Scan for the cell matching the given text and deliver its [X, Y] coordinate at center. 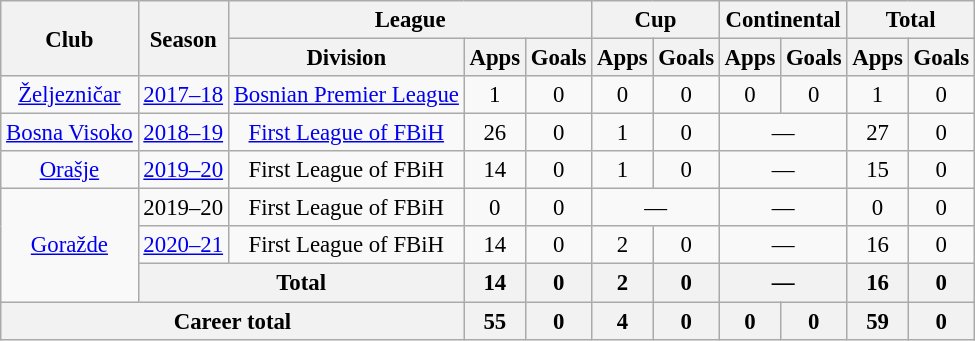
Željezničar [70, 95]
Division [346, 58]
Club [70, 38]
Bosna Visoko [70, 133]
League [410, 20]
Continental [783, 20]
Career total [232, 321]
Season [183, 38]
4 [622, 321]
Goražde [70, 246]
15 [878, 170]
27 [878, 133]
55 [494, 321]
Bosnian Premier League [346, 95]
2018–19 [183, 133]
59 [878, 321]
2017–18 [183, 95]
Cup [656, 20]
2020–21 [183, 245]
26 [494, 133]
Orašje [70, 170]
